Identify which cell holds the provided text, then report its (x, y) central coordinate. 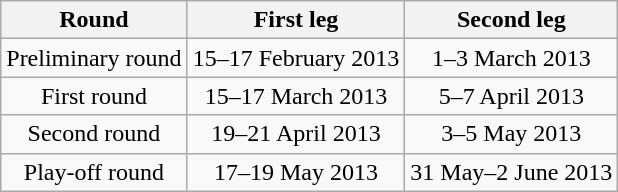
Play-off round (94, 172)
Preliminary round (94, 58)
Second round (94, 134)
19–21 April 2013 (296, 134)
3–5 May 2013 (512, 134)
15–17 March 2013 (296, 96)
Round (94, 20)
31 May–2 June 2013 (512, 172)
First round (94, 96)
17–19 May 2013 (296, 172)
5–7 April 2013 (512, 96)
15–17 February 2013 (296, 58)
First leg (296, 20)
1–3 March 2013 (512, 58)
Second leg (512, 20)
